Provide the (X, Y) coordinate of the cell's center where the given text is located.  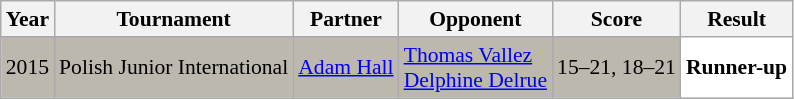
Partner (346, 19)
Opponent (476, 19)
Thomas Vallez Delphine Delrue (476, 68)
2015 (28, 68)
Tournament (174, 19)
Result (736, 19)
Runner-up (736, 68)
15–21, 18–21 (616, 68)
Adam Hall (346, 68)
Polish Junior International (174, 68)
Year (28, 19)
Score (616, 19)
